Provide the (X, Y) coordinate of the cell's center where the given text is located.  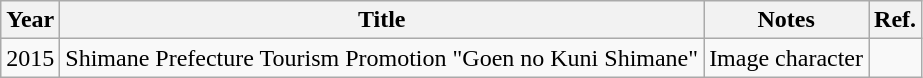
Year (30, 20)
2015 (30, 58)
Ref. (896, 20)
Shimane Prefecture Tourism Promotion "Goen no Kuni Shimane" (382, 58)
Title (382, 20)
Notes (786, 20)
Image character (786, 58)
